Identify which cell holds the provided text, then report its (x, y) central coordinate. 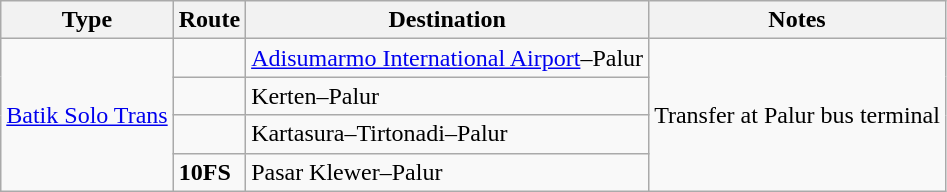
Adisumarmo International Airport–Palur (448, 58)
Batik Solo Trans (87, 115)
Notes (798, 20)
Kartasura–Tirtonadi–Palur (448, 134)
Transfer at Palur bus terminal (798, 115)
Destination (448, 20)
Pasar Klewer–Palur (448, 172)
Route (209, 20)
Kerten–Palur (448, 96)
Type (87, 20)
10FS (209, 172)
